From the cell containing the given text, extract its center point as [x, y] coordinate. 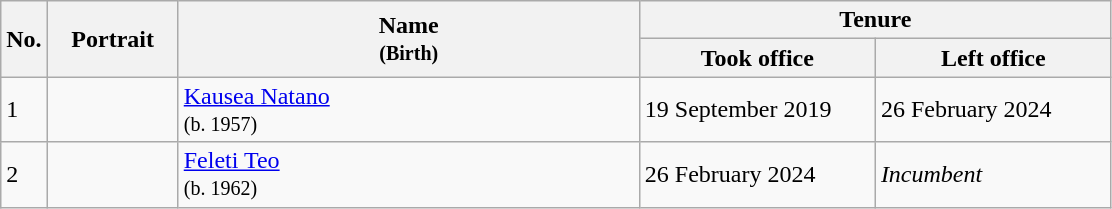
19 September 2019 [757, 110]
Tenure [875, 20]
No. [24, 39]
Portrait [112, 39]
2 [24, 174]
Feleti Teo(b. 1962) [408, 174]
Left office [993, 58]
1 [24, 110]
Took office [757, 58]
Incumbent [993, 174]
Name(Birth) [408, 39]
Kausea Natano(b. 1957) [408, 110]
